Return the (x, y) coordinate for the center point of the cell that contains the specified text.  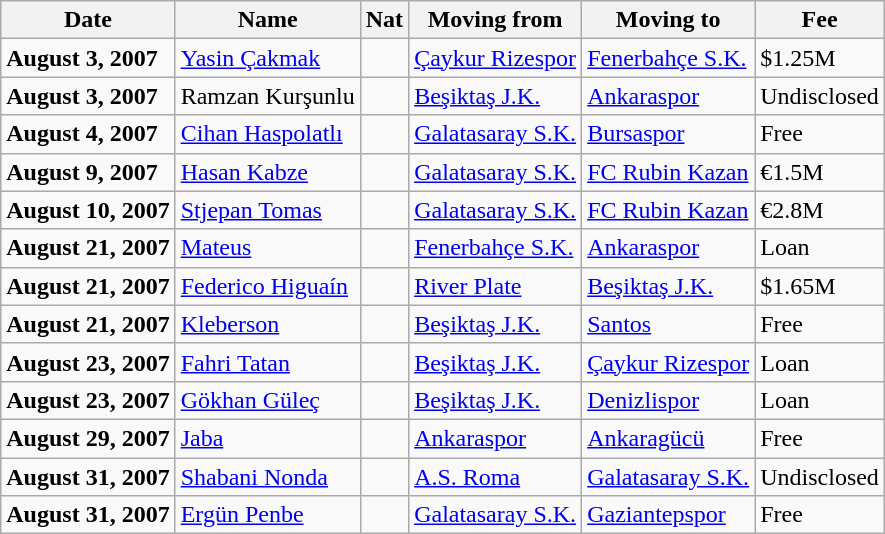
Moving from (496, 20)
Yasin Çakmak (268, 58)
Ankaragücü (668, 438)
August 4, 2007 (88, 134)
Stjepan Tomas (268, 210)
Ergün Penbe (268, 515)
August 29, 2007 (88, 438)
€1.5M (820, 172)
Hasan Kabze (268, 172)
Santos (668, 324)
Denizlispor (668, 400)
A.S. Roma (496, 477)
Gökhan Güleç (268, 400)
Gaziantepspor (668, 515)
Kleberson (268, 324)
Jaba (268, 438)
Shabani Nonda (268, 477)
Nat (384, 20)
August 10, 2007 (88, 210)
Bursaspor (668, 134)
Fee (820, 20)
€2.8M (820, 210)
River Plate (496, 286)
Date (88, 20)
Federico Higuaín (268, 286)
$1.25M (820, 58)
Name (268, 20)
Mateus (268, 248)
Moving to (668, 20)
August 9, 2007 (88, 172)
$1.65M (820, 286)
Cihan Haspolatlı (268, 134)
Ramzan Kurşunlu (268, 96)
Fahri Tatan (268, 362)
